Search for the cell housing the specified text and yield its (X, Y) center coordinate. 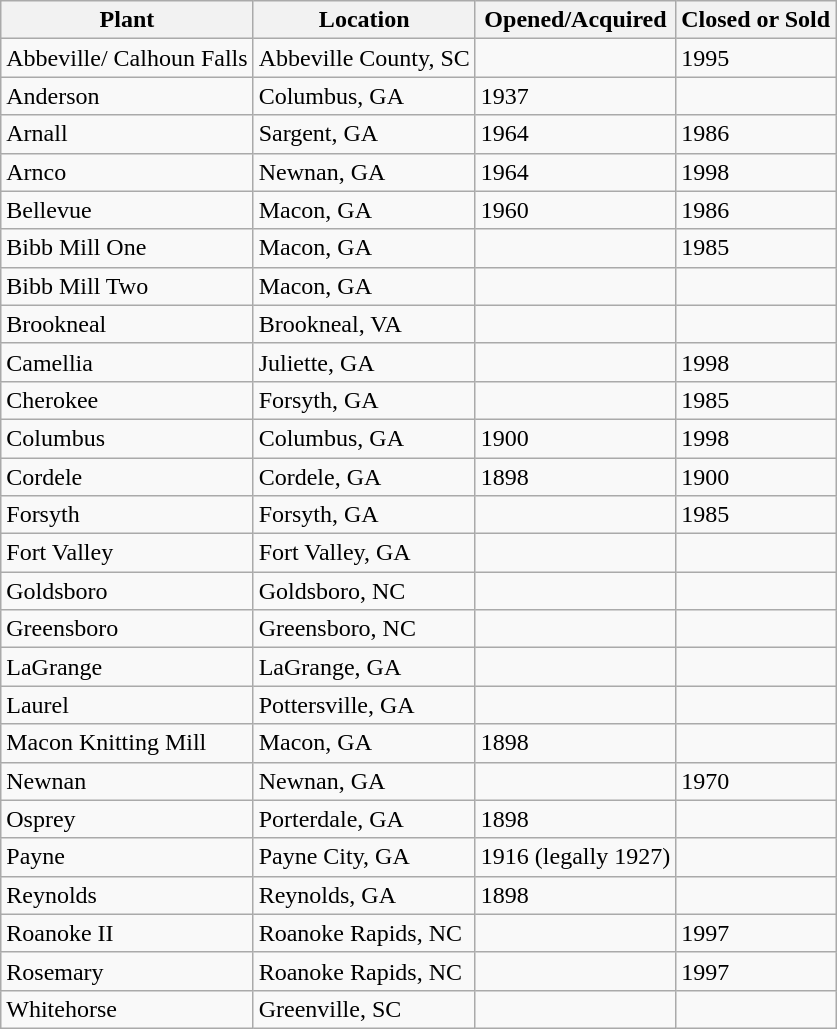
Sargent, GA (364, 134)
LaGrange, GA (364, 667)
Cordele (127, 477)
Macon Knitting Mill (127, 743)
Goldsboro, NC (364, 591)
Arnco (127, 172)
Greensboro, NC (364, 629)
Reynolds (127, 895)
Pottersville, GA (364, 705)
Closed or Sold (756, 20)
Greenville, SC (364, 1009)
Anderson (127, 96)
Brookneal (127, 324)
Opened/Acquired (575, 20)
1937 (575, 96)
Bibb Mill One (127, 248)
Bellevue (127, 210)
Abbeville/ Calhoun Falls (127, 58)
Reynolds, GA (364, 895)
LaGrange (127, 667)
Forsyth (127, 515)
Bibb Mill Two (127, 286)
Rosemary (127, 971)
Greensboro (127, 629)
Fort Valley (127, 553)
Whitehorse (127, 1009)
Goldsboro (127, 591)
Newnan (127, 781)
1995 (756, 58)
Cherokee (127, 400)
Payne City, GA (364, 857)
Location (364, 20)
1916 (legally 1927) (575, 857)
Arnall (127, 134)
Roanoke II (127, 933)
1960 (575, 210)
Cordele, GA (364, 477)
Laurel (127, 705)
Columbus (127, 438)
Juliette, GA (364, 362)
Osprey (127, 819)
Abbeville County, SC (364, 58)
Fort Valley, GA (364, 553)
Brookneal, VA (364, 324)
Camellia (127, 362)
Plant (127, 20)
Porterdale, GA (364, 819)
Payne (127, 857)
1970 (756, 781)
